Identify which cell holds the provided text, then report its [X, Y] central coordinate. 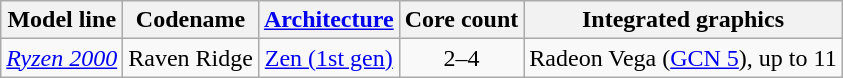
Architecture [328, 20]
Zen (1st gen) [328, 58]
Core count [462, 20]
2–4 [462, 58]
Radeon Vega (GCN 5), up to 11 [683, 58]
Codename [191, 20]
Raven Ridge [191, 58]
Integrated graphics [683, 20]
Ryzen 2000 [62, 58]
Model line [62, 20]
